Return the [X, Y] coordinate for the center point of the cell that contains the specified text.  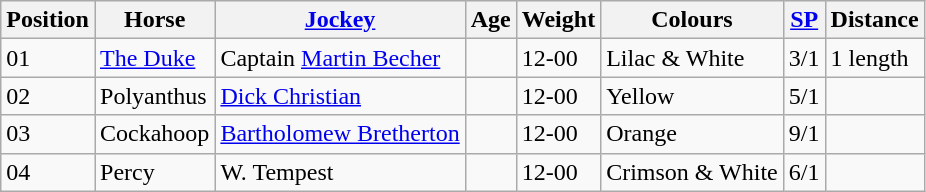
3/1 [804, 58]
Colours [692, 20]
Weight [558, 20]
1 length [874, 58]
Age [490, 20]
Jockey [340, 20]
03 [48, 134]
Distance [874, 20]
Yellow [692, 96]
Position [48, 20]
01 [48, 58]
Polyanthus [154, 96]
Horse [154, 20]
Captain Martin Becher [340, 58]
Dick Christian [340, 96]
02 [48, 96]
The Duke [154, 58]
Cockahoop [154, 134]
Lilac & White [692, 58]
6/1 [804, 172]
Bartholomew Bretherton [340, 134]
Crimson & White [692, 172]
W. Tempest [340, 172]
5/1 [804, 96]
9/1 [804, 134]
04 [48, 172]
SP [804, 20]
Orange [692, 134]
Percy [154, 172]
